Provide the [X, Y] coordinate of the cell's center where the given text is located.  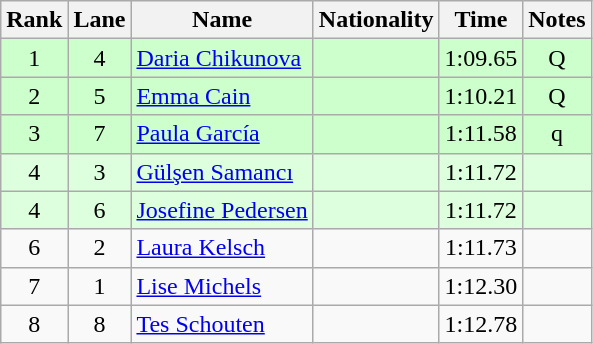
Paula García [222, 134]
1:11.58 [481, 134]
1:10.21 [481, 96]
1:12.78 [481, 324]
Lise Michels [222, 286]
Name [222, 20]
Gülşen Samancı [222, 172]
Daria Chikunova [222, 58]
1:11.73 [481, 248]
Notes [557, 20]
Time [481, 20]
q [557, 134]
5 [100, 96]
Tes Schouten [222, 324]
1:12.30 [481, 286]
1:09.65 [481, 58]
Rank [34, 20]
Emma Cain [222, 96]
Lane [100, 20]
Josefine Pedersen [222, 210]
Laura Kelsch [222, 248]
Nationality [376, 20]
